Locate the cell with the specified text and output its [x, y] center coordinate. 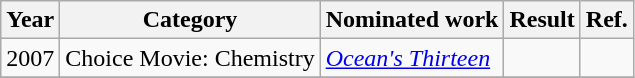
Category [190, 20]
Year [30, 20]
Result [542, 20]
Ref. [606, 20]
Choice Movie: Chemistry [190, 58]
Ocean's Thirteen [412, 58]
Nominated work [412, 20]
2007 [30, 58]
